For the text-containing cell, return its midpoint in (X, Y) coordinate format. 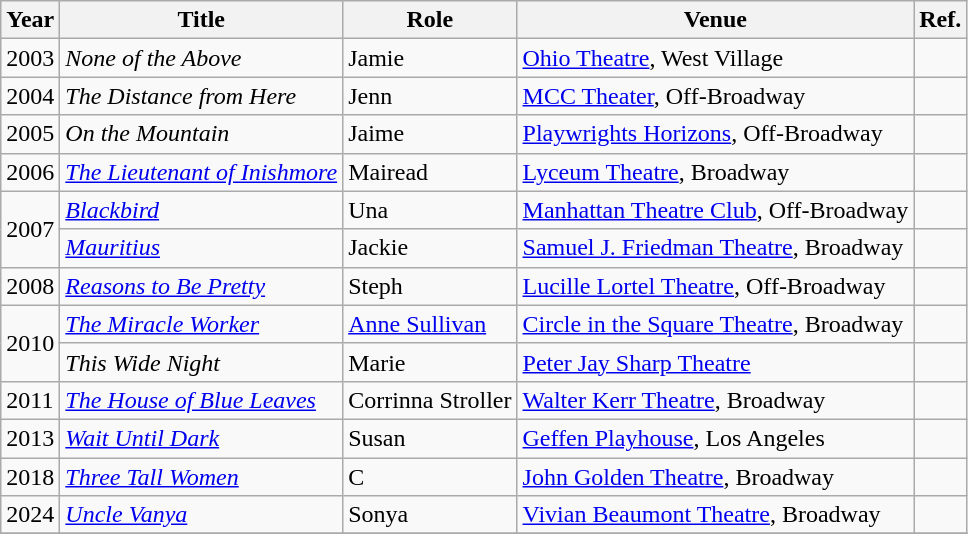
2008 (30, 286)
Geffen Playhouse, Los Angeles (716, 438)
2013 (30, 438)
C (430, 477)
Corrinna Stroller (430, 400)
MCC Theater, Off-Broadway (716, 96)
Three Tall Women (202, 477)
John Golden Theatre, Broadway (716, 477)
On the Mountain (202, 134)
Lyceum Theatre, Broadway (716, 172)
Wait Until Dark (202, 438)
The House of Blue Leaves (202, 400)
2006 (30, 172)
The Miracle Worker (202, 324)
Anne Sullivan (430, 324)
Manhattan Theatre Club, Off-Broadway (716, 210)
Walter Kerr Theatre, Broadway (716, 400)
Susan (430, 438)
Blackbird (202, 210)
Sonya (430, 515)
Title (202, 20)
2007 (30, 229)
Circle in the Square Theatre, Broadway (716, 324)
Year (30, 20)
Steph (430, 286)
Jackie (430, 248)
Jenn (430, 96)
This Wide Night (202, 362)
Vivian Beaumont Theatre, Broadway (716, 515)
Ohio Theatre, West Village (716, 58)
Ref. (940, 20)
2011 (30, 400)
Reasons to Be Pretty (202, 286)
Venue (716, 20)
2004 (30, 96)
The Distance from Here (202, 96)
Peter Jay Sharp Theatre (716, 362)
The Lieutenant of Inishmore (202, 172)
Mairead (430, 172)
2003 (30, 58)
Marie (430, 362)
Role (430, 20)
2005 (30, 134)
2010 (30, 343)
2018 (30, 477)
Lucille Lortel Theatre, Off-Broadway (716, 286)
Mauritius (202, 248)
None of the Above (202, 58)
Samuel J. Friedman Theatre, Broadway (716, 248)
Playwrights Horizons, Off-Broadway (716, 134)
Jaime (430, 134)
Jamie (430, 58)
2024 (30, 515)
Uncle Vanya (202, 515)
Una (430, 210)
